Scan for the cell matching the given text and deliver its [X, Y] coordinate at center. 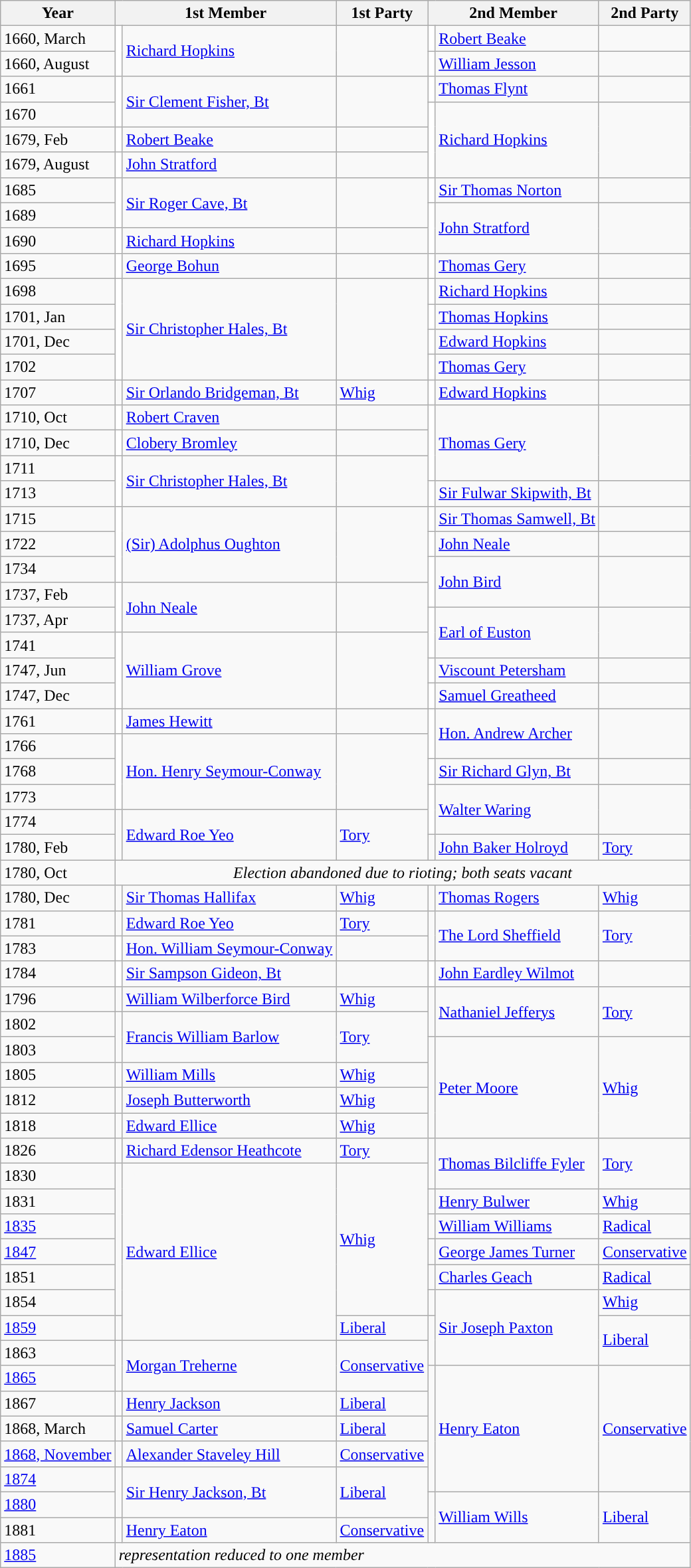
Hon. Andrew Archer [517, 733]
1783 [58, 948]
1701, Dec [58, 342]
1768 [58, 772]
Thomas Hopkins [517, 317]
William Mills [229, 1075]
Nathaniel Jefferys [517, 1011]
1867 [58, 1403]
2nd Party [644, 13]
1st Member [226, 13]
1784 [58, 974]
William Grove [229, 670]
Sir Thomas Norton [517, 190]
Francis William Barlow [229, 1037]
Viscount Petersham [517, 670]
1802 [58, 1024]
1885 [58, 1555]
1660, August [58, 64]
1812 [58, 1100]
Richard Edensor Heathcote [229, 1151]
1780, Feb [58, 847]
1781 [58, 923]
1722 [58, 544]
Thomas Bilcliffe Fyler [517, 1164]
Joseph Butterworth [229, 1100]
1831 [58, 1201]
William Wilberforce Bird [229, 999]
1851 [58, 1277]
Robert Craven [229, 418]
1737, Apr [58, 620]
1741 [58, 645]
1st Party [382, 13]
1854 [58, 1302]
Sir Clement Fisher, Bt [229, 102]
1868, November [58, 1454]
Sir Roger Cave, Bt [229, 203]
Thomas Flynt [517, 89]
Hon. William Seymour-Conway [229, 948]
1761 [58, 721]
1713 [58, 493]
1847 [58, 1252]
1805 [58, 1075]
1737, Feb [58, 594]
Sir Thomas Samwell, Bt [517, 519]
Charles Geach [517, 1277]
1702 [58, 367]
1695 [58, 266]
Sir Richard Glyn, Bt [517, 772]
John Bird [517, 582]
1881 [58, 1529]
1679, August [58, 165]
2nd Member [514, 13]
Election abandoned due to rioting; both seats vacant [403, 873]
1690 [58, 240]
1679, Feb [58, 139]
Morgan Treherne [229, 1365]
1835 [58, 1227]
Henry Jackson [229, 1403]
Clobery Bromley [229, 443]
Henry Bulwer [517, 1201]
1865 [58, 1378]
1868, March [58, 1429]
James Hewitt [229, 721]
1710, Oct [58, 418]
1826 [58, 1151]
John Eardley Wilmot [517, 974]
Sir Thomas Hallifax [229, 898]
William Williams [517, 1227]
1701, Jan [58, 317]
1707 [58, 392]
Samuel Carter [229, 1429]
1874 [58, 1479]
1698 [58, 291]
Sir Fulwar Skipwith, Bt [517, 493]
1863 [58, 1353]
Peter Moore [517, 1087]
Hon. Henry Seymour-Conway [229, 772]
George Bohun [229, 266]
1880 [58, 1504]
1803 [58, 1049]
1661 [58, 89]
Earl of Euston [517, 632]
(Sir) Adolphus Oughton [229, 544]
Alexander Staveley Hill [229, 1454]
1711 [58, 468]
The Lord Sheffield [517, 936]
1774 [58, 822]
1670 [58, 114]
George James Turner [517, 1252]
1818 [58, 1126]
William Jesson [517, 64]
Walter Waring [517, 810]
1830 [58, 1176]
1734 [58, 569]
Sir Orlando Bridgeman, Bt [229, 392]
Year [58, 13]
William Wills [517, 1517]
1766 [58, 746]
Samuel Greatheed [517, 695]
John Baker Holroyd [517, 847]
1773 [58, 797]
Sir Sampson Gideon, Bt [229, 974]
1780, Oct [58, 873]
1689 [58, 215]
Sir Joseph Paxton [517, 1328]
Thomas Rogers [517, 898]
1660, March [58, 39]
1780, Dec [58, 898]
1747, Jun [58, 670]
1859 [58, 1328]
1685 [58, 190]
Sir Henry Jackson, Bt [229, 1492]
1710, Dec [58, 443]
1715 [58, 519]
1747, Dec [58, 695]
representation reduced to one member [403, 1555]
1796 [58, 999]
